Identify which cell holds the provided text, then report its (x, y) central coordinate. 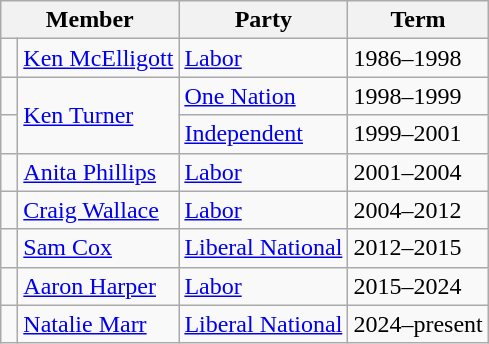
Independent (264, 134)
Ken McElligott (98, 58)
Anita Phillips (98, 172)
1999–2001 (418, 134)
One Nation (264, 96)
Sam Cox (98, 248)
2004–2012 (418, 210)
Craig Wallace (98, 210)
1986–1998 (418, 58)
Member (90, 20)
2015–2024 (418, 286)
Party (264, 20)
2024–present (418, 324)
Natalie Marr (98, 324)
Term (418, 20)
Aaron Harper (98, 286)
2012–2015 (418, 248)
1998–1999 (418, 96)
Ken Turner (98, 115)
2001–2004 (418, 172)
